Capture the cell that displays the provided text and extract its (X, Y) central coordinate. 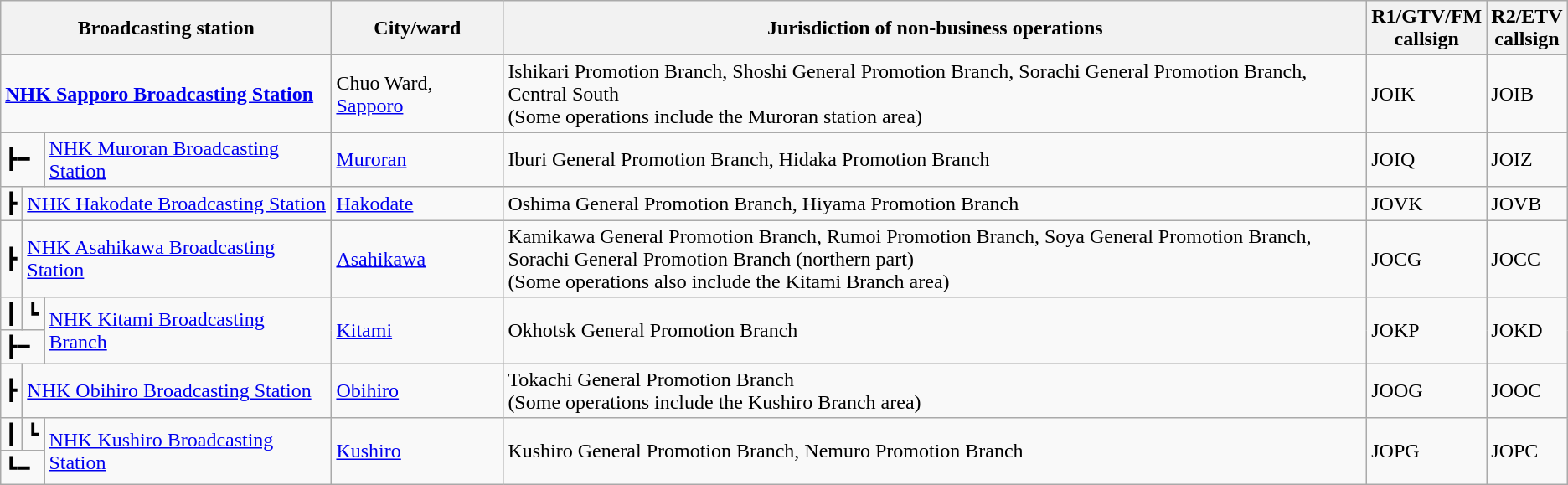
JOIQ (1427, 159)
JOPG (1427, 451)
R2/ETVcallsign (1527, 28)
JOIZ (1527, 159)
Kitami (417, 330)
NHK Obihiro Broadcasting Station (178, 390)
JOIB (1527, 94)
R1/GTV/FMcallsign (1427, 28)
Chuo Ward, Sapporo (417, 94)
┗━ (23, 467)
JOKD (1527, 330)
Broadcasting station (166, 28)
JOKP (1427, 330)
NHK Kitami Broadcasting Branch (188, 330)
NHK Sapporo Broadcasting Station (166, 94)
NHK Asahikawa Broadcasting Station (178, 258)
NHK Muroran Broadcasting Station (188, 159)
Iburi General Promotion Branch, Hidaka Promotion Branch (935, 159)
Jurisdiction of non-business operations (935, 28)
JOOG (1427, 390)
Okhotsk General Promotion Branch (935, 330)
JOOC (1527, 390)
City/ward (417, 28)
NHK Hakodate Broadcasting Station (178, 204)
Obihiro (417, 390)
Kushiro General Promotion Branch, Nemuro Promotion Branch (935, 451)
Hakodate (417, 204)
Tokachi General Promotion Branch(Some operations include the Kushiro Branch area) (935, 390)
Muroran (417, 159)
JOCG (1427, 258)
JOVK (1427, 204)
JOPC (1527, 451)
Kushiro (417, 451)
JOIK (1427, 94)
NHK Kushiro Broadcasting Station (188, 451)
Asahikawa (417, 258)
JOVB (1527, 204)
Oshima General Promotion Branch, Hiyama Promotion Branch (935, 204)
JOCC (1527, 258)
